Return the (X, Y) coordinate for the center point of the cell that contains the specified text.  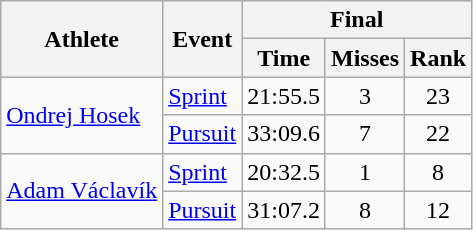
Final (357, 20)
12 (438, 210)
Adam Václavík (82, 191)
3 (364, 96)
Time (284, 58)
21:55.5 (284, 96)
Event (202, 39)
22 (438, 134)
Ondrej Hosek (82, 115)
20:32.5 (284, 172)
Athlete (82, 39)
33:09.6 (284, 134)
31:07.2 (284, 210)
1 (364, 172)
7 (364, 134)
23 (438, 96)
Rank (438, 58)
Misses (364, 58)
